From the cell containing the given text, extract its center point as [X, Y] coordinate. 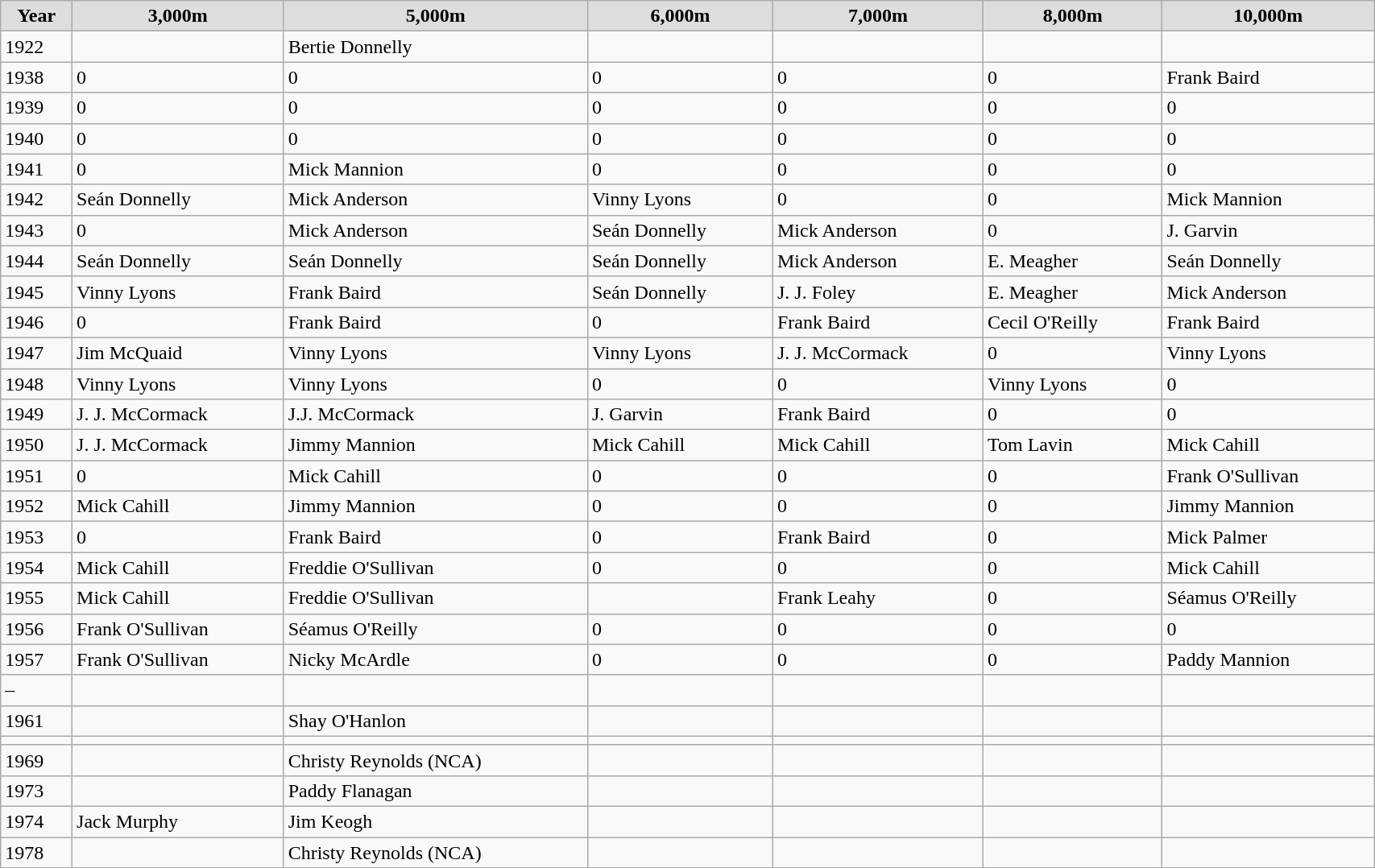
1951 [37, 476]
J. J. Foley [878, 291]
1954 [37, 568]
1974 [37, 821]
J.J. McCormack [435, 415]
1922 [37, 47]
1941 [37, 169]
1939 [37, 108]
1952 [37, 506]
Cecil O'Reilly [1073, 322]
Shay O'Hanlon [435, 721]
1950 [37, 445]
1938 [37, 77]
Mick Palmer [1268, 537]
8,000m [1073, 16]
Tom Lavin [1073, 445]
Jack Murphy [179, 821]
1969 [37, 760]
1948 [37, 384]
Paddy Flanagan [435, 791]
3,000m [179, 16]
1943 [37, 230]
1956 [37, 629]
5,000m [435, 16]
Bertie Donnelly [435, 47]
1946 [37, 322]
1942 [37, 200]
10,000m [1268, 16]
1957 [37, 659]
Nicky McArdle [435, 659]
1947 [37, 353]
6,000m [680, 16]
Jim Keogh [435, 821]
Frank Leahy [878, 598]
1973 [37, 791]
1949 [37, 415]
7,000m [878, 16]
1961 [37, 721]
1945 [37, 291]
1955 [37, 598]
Jim McQuaid [179, 353]
– [37, 690]
1978 [37, 853]
1953 [37, 537]
1940 [37, 138]
Year [37, 16]
Paddy Mannion [1268, 659]
1944 [37, 261]
